Provide the [X, Y] coordinate of the cell's center where the given text is located.  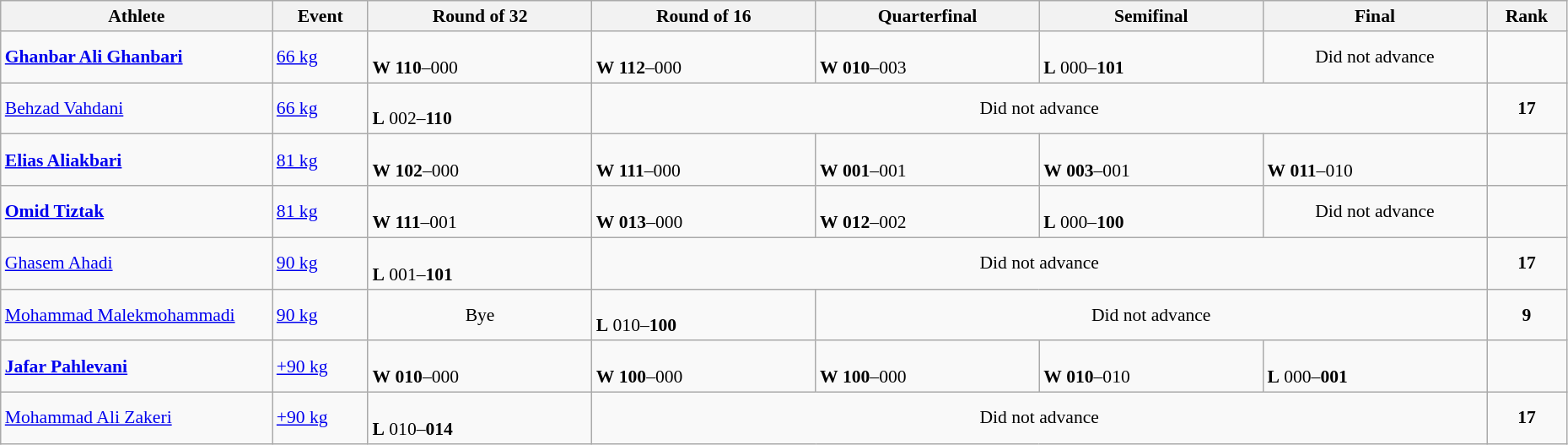
Quarterfinal [928, 16]
L 000–101 [1150, 57]
W 010–010 [1150, 366]
Rank [1527, 16]
Ghanbar Ali Ghanbari [137, 57]
Ghasem Ahadi [137, 263]
Bye [479, 314]
Mohammad Ali Zakeri [137, 419]
Final [1375, 16]
Behzad Vahdani [137, 108]
Jafar Pahlevani [137, 366]
W 012–002 [928, 211]
L 002–110 [479, 108]
L 000–001 [1375, 366]
W 010–003 [928, 57]
W 011–010 [1375, 160]
W 111–001 [479, 211]
W 003–001 [1150, 160]
9 [1527, 314]
L 010–100 [703, 314]
L 010–014 [479, 419]
Elias Aliakbari [137, 160]
W 111–000 [703, 160]
W 102–000 [479, 160]
Round of 16 [703, 16]
W 001–001 [928, 160]
Athlete [137, 16]
Event [321, 16]
Round of 32 [479, 16]
L 000–100 [1150, 211]
W 010–000 [479, 366]
L 001–101 [479, 263]
Omid Tiztak [137, 211]
W 013–000 [703, 211]
Mohammad Malekmohammadi [137, 314]
W 112–000 [703, 57]
W 110–000 [479, 57]
Semifinal [1150, 16]
